Detect which cell encompasses the target text, then output its [x, y] center coordinate. 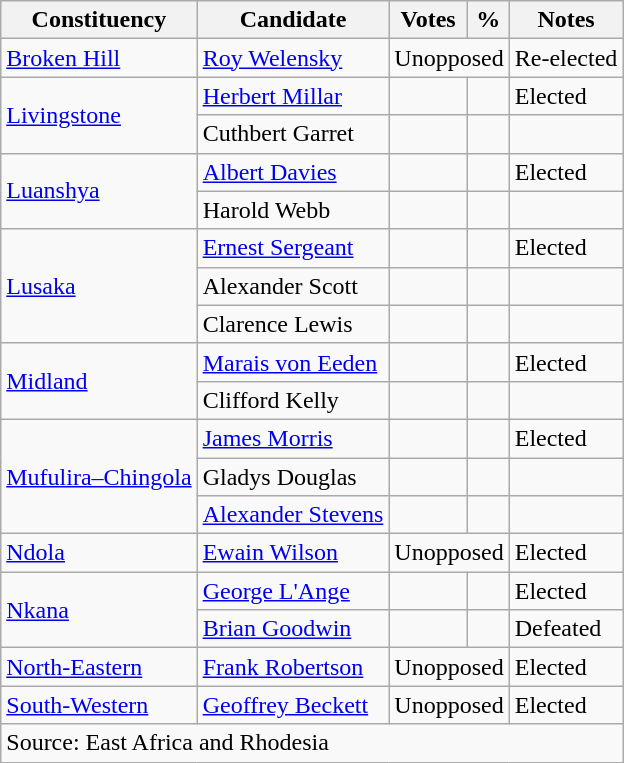
Clarence Lewis [293, 324]
Mufulira–Chingola [99, 476]
James Morris [293, 438]
Brian Goodwin [293, 629]
Alexander Stevens [293, 515]
Ndola [99, 553]
Albert Davies [293, 172]
Ewain Wilson [293, 553]
% [489, 20]
Clifford Kelly [293, 400]
Harold Webb [293, 210]
Notes [566, 20]
North-Eastern [99, 667]
Source: East Africa and Rhodesia [312, 743]
Cuthbert Garret [293, 134]
South-Western [99, 705]
Livingstone [99, 115]
Ernest Sergeant [293, 248]
Herbert Millar [293, 96]
Re-elected [566, 58]
Midland [99, 381]
Candidate [293, 20]
Frank Robertson [293, 667]
Defeated [566, 629]
Constituency [99, 20]
Luanshya [99, 191]
Geoffrey Beckett [293, 705]
Votes [428, 20]
Broken Hill [99, 58]
Roy Welensky [293, 58]
Marais von Eeden [293, 362]
George L'Ange [293, 591]
Nkana [99, 610]
Alexander Scott [293, 286]
Lusaka [99, 286]
Gladys Douglas [293, 477]
